Scan for the cell matching the given text and deliver its (x, y) coordinate at center. 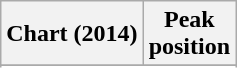
Chart (2014) (72, 34)
Peakposition (189, 34)
